Detect which cell encompasses the target text, then output its (X, Y) center coordinate. 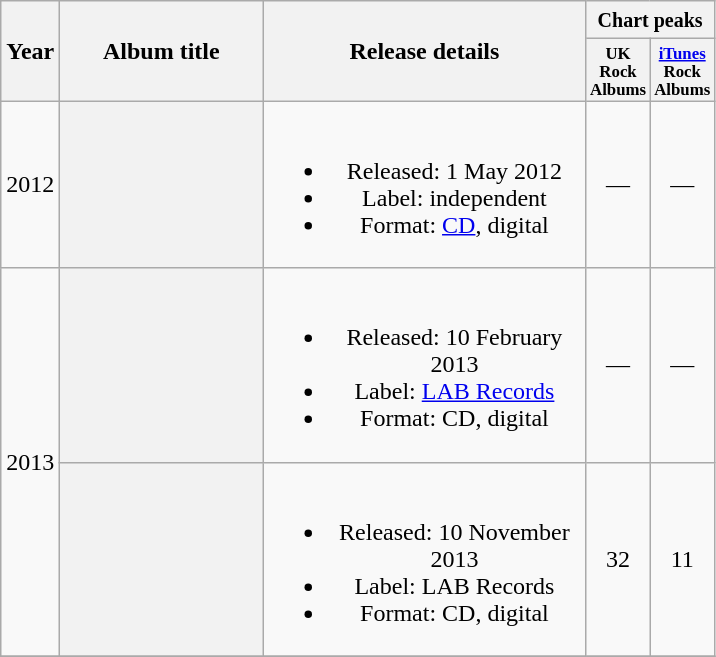
Chart peaks (650, 20)
Released: 1 May 2012Label: independentFormat: CD, digital (424, 184)
UK Rock Albums (618, 70)
iTunes Rock Albums (682, 70)
Album title (162, 51)
11 (682, 559)
Release details (424, 51)
Released: 10 February 2013Label: LAB RecordsFormat: CD, digital (424, 365)
2012 (30, 184)
2013 (30, 462)
Year (30, 51)
32 (618, 559)
Released: 10 November 2013Label: LAB RecordsFormat: CD, digital (424, 559)
